Identify which cell holds the provided text, then report its [x, y] central coordinate. 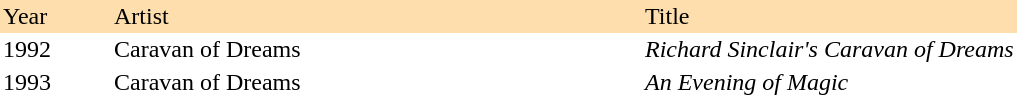
Title [830, 16]
Richard Sinclair's Caravan of Dreams [830, 50]
1992 [56, 50]
Year [56, 16]
Artist [376, 16]
Caravan of Dreams [376, 50]
